Find where the given text appears and provide that cell's center as (x, y) coordinate. 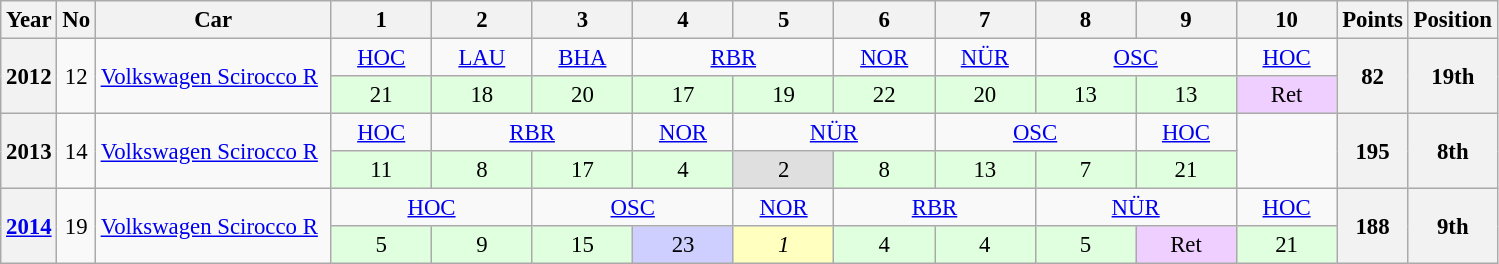
No (76, 20)
23 (684, 245)
18 (482, 95)
14 (76, 152)
Year (29, 20)
2013 (29, 152)
8th (1452, 152)
3 (582, 20)
2012 (29, 76)
12 (76, 76)
15 (582, 245)
11 (382, 170)
195 (1372, 152)
188 (1372, 226)
82 (1372, 76)
Car (213, 20)
LAU (482, 58)
BHA (582, 58)
Points (1372, 20)
2014 (29, 226)
22 (884, 95)
Position (1452, 20)
10 (1286, 20)
19th (1452, 76)
6 (884, 20)
9th (1452, 226)
